Extract the [X, Y] coordinate from the center of the cell holding the provided text.  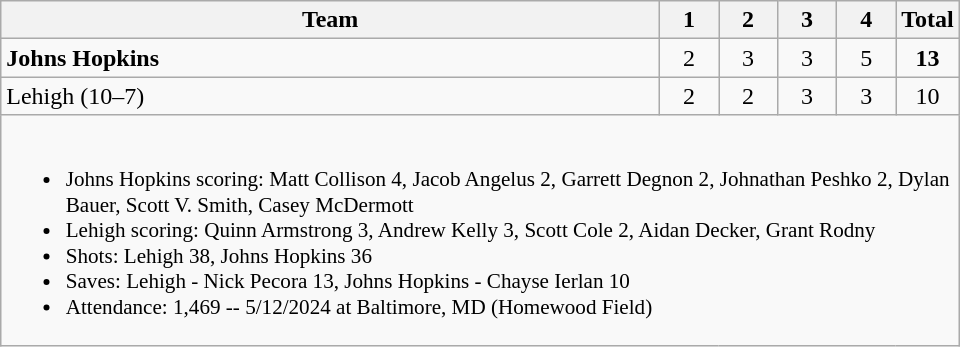
4 [866, 20]
1 [688, 20]
Team [330, 20]
13 [928, 58]
Johns Hopkins [330, 58]
10 [928, 96]
Total [928, 20]
Lehigh (10–7) [330, 96]
5 [866, 58]
